Identify which cell holds the provided text, then report its [x, y] central coordinate. 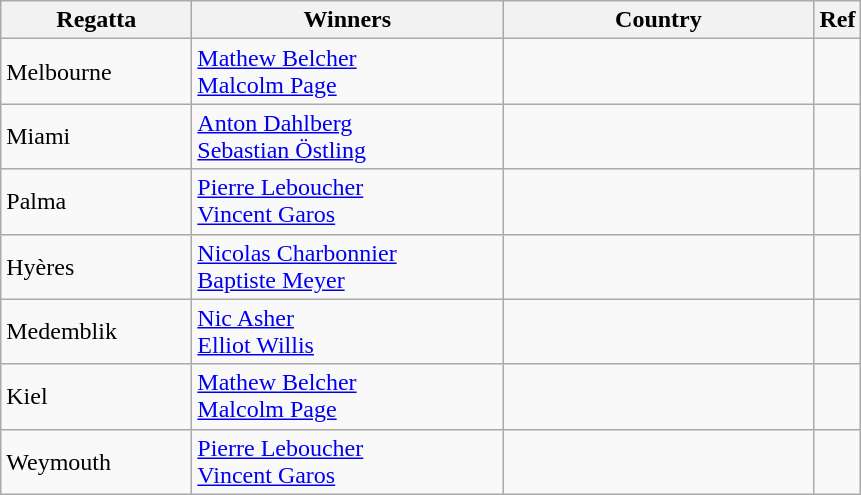
Kiel [96, 396]
Melbourne [96, 72]
Nicolas CharbonnierBaptiste Meyer [348, 266]
Medemblik [96, 332]
Weymouth [96, 462]
Miami [96, 136]
Anton DahlbergSebastian Östling [348, 136]
Ref [838, 20]
Regatta [96, 20]
Hyères [96, 266]
Country [658, 20]
Nic AsherElliot Willis [348, 332]
Winners [348, 20]
Palma [96, 202]
